From the cell containing the given text, extract its center point as [X, Y] coordinate. 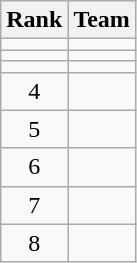
5 [34, 129]
Rank [34, 20]
8 [34, 243]
4 [34, 91]
Team [102, 20]
6 [34, 167]
7 [34, 205]
